Detect which cell encompasses the target text, then output its [x, y] center coordinate. 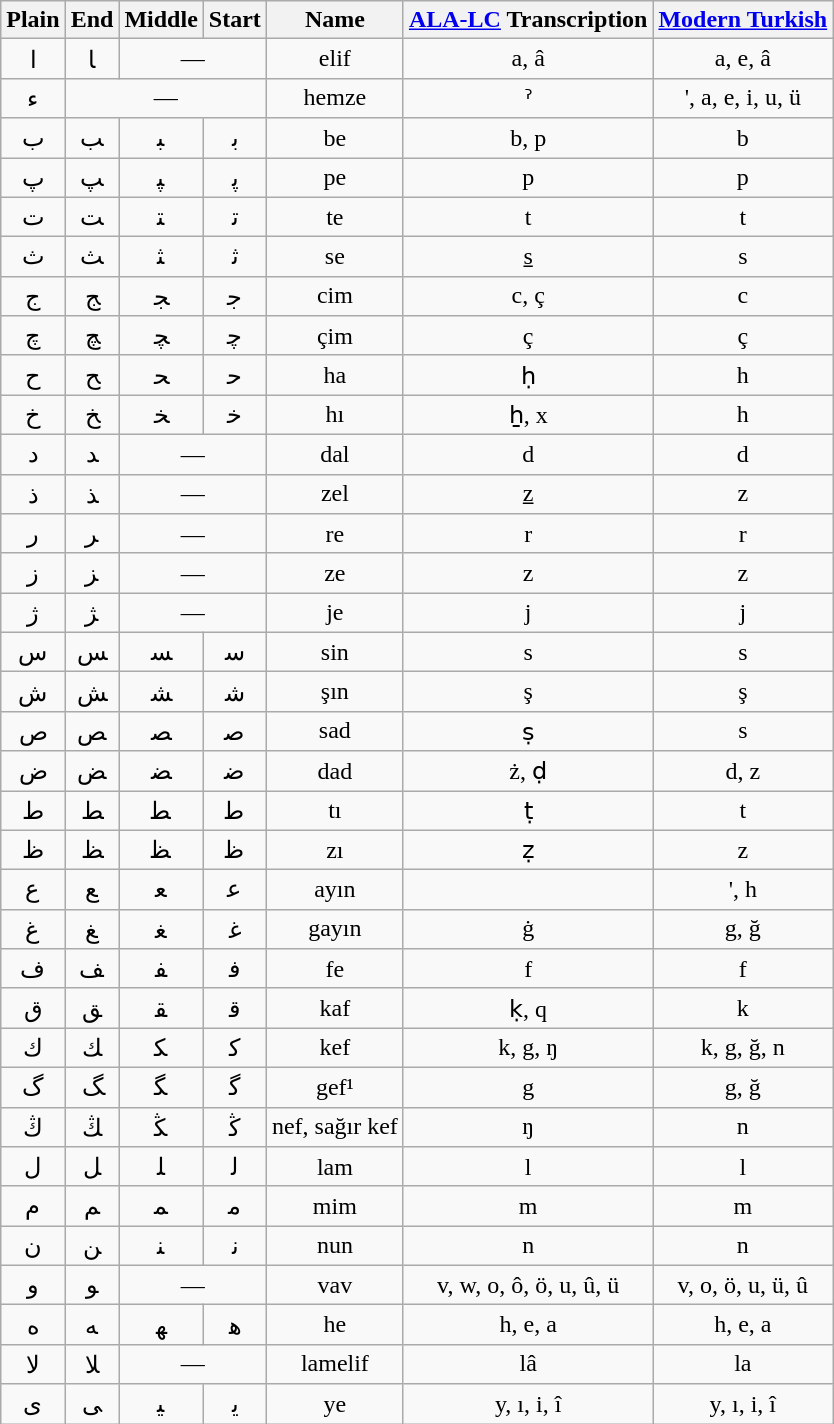
ﭻ [92, 336]
ﺹ [33, 731]
ﮕ [161, 1087]
ṭ [528, 810]
ﺲ [92, 652]
ﺣ [234, 375]
ġ [528, 929]
k [743, 1008]
ha [334, 375]
zı [334, 850]
ﭖ [33, 178]
sad [334, 731]
la [743, 1364]
ﻞ [92, 1167]
ﻜ [161, 1048]
zel [334, 494]
ﺛ [234, 257]
ﻝ [33, 1167]
ẖ, x [528, 415]
v, w, o, ô, ö, u, û, ü [528, 1285]
a, â [528, 59]
ﻼ [92, 1364]
ﺢ [92, 375]
vav [334, 1285]
ﺖ [92, 217]
ṣ [528, 731]
Modern Turkish [743, 20]
ﻰ [92, 1404]
ﻛ [234, 1048]
k, g, ğ, n [743, 1048]
ﺥ [33, 415]
ẓ [528, 850]
ﻈ [161, 850]
ﭼ [234, 336]
ﻌ [161, 890]
ﭽ [161, 336]
ﺭ [33, 534]
ﺪ [92, 454]
ﺟ [234, 296]
ﻫ [234, 1325]
ﺡ [33, 375]
re [334, 534]
çim [334, 336]
ﭙ [161, 178]
ﮊ [33, 613]
ﮒ [33, 1087]
ﻒ [92, 969]
ŋ [528, 1127]
ﻥ [33, 1246]
ﺽ [33, 771]
dad [334, 771]
ﺬ [92, 494]
ﻻ [33, 1364]
ﯓ [33, 1127]
hı [334, 415]
ﺐ [92, 138]
kaf [334, 1008]
ﻍ [33, 929]
ḳ, q [528, 1008]
ﻁ [33, 810]
ﺺ [92, 731]
ﻃ [234, 810]
ﮓ [92, 1087]
ﻋ [234, 890]
ﺼ [161, 731]
ﻙ [33, 1048]
ﺚ [92, 257]
ﻕ [33, 1008]
ﺾ [92, 771]
gayın [334, 929]
ﺰ [92, 573]
d, z [743, 771]
Start [234, 20]
ﺴ [161, 652]
ﺜ [161, 257]
ﻚ [92, 1048]
ﻉ [33, 890]
ﺨ [161, 415]
ﻖ [92, 1008]
', h [743, 890]
cim [334, 296]
ﺤ [161, 375]
ﺘ [161, 217]
ﺀ [33, 98]
k, g, ŋ [528, 1048]
ﺿ [234, 771]
ﻎ [92, 929]
je [334, 613]
End [92, 20]
sin [334, 652]
ﻢ [92, 1206]
ﻮ [92, 1285]
ﺗ [234, 217]
ﺵ [33, 692]
ﻏ [234, 929]
ﺩ [33, 454]
Name [334, 20]
ﺶ [92, 692]
ﻊ [92, 890]
ﺷ [234, 692]
he [334, 1325]
g [528, 1087]
ﻔ [161, 969]
ﺝ [33, 296]
nef, sağır kef [334, 1127]
kef [334, 1048]
ﻇ [234, 850]
ﻟ [234, 1167]
fe [334, 969]
ﺑ [234, 138]
tı [334, 810]
hemze [334, 98]
be [334, 138]
ﻨ [161, 1246]
mim [334, 1206]
ﻄ [161, 810]
b [743, 138]
ze [334, 573]
', a, e, i, u, ü [743, 98]
ﻠ [161, 1167]
lâ [528, 1364]
ﺦ [92, 415]
ﻧ [234, 1246]
ﺏ [33, 138]
ﺯ [33, 573]
ﺱ [33, 652]
ﻣ [234, 1206]
a, e, â [743, 59]
ﺧ [234, 415]
ˀ [528, 98]
ﭘ [234, 178]
ﺞ [92, 296]
ﺫ [33, 494]
ﺻ [234, 731]
ye [334, 1404]
ﯖ [161, 1127]
ﻐ [161, 929]
ﺮ [92, 534]
ﮔ [234, 1087]
se [334, 257]
ﺳ [234, 652]
ﭗ [92, 178]
c, ç [528, 296]
ﺒ [161, 138]
ﻘ [161, 1008]
ﻓ [234, 969]
ﻗ [234, 1008]
ﻩ [33, 1325]
ﻳ [234, 1404]
b, p [528, 138]
ﺎ [92, 59]
lam [334, 1167]
ﺠ [161, 296]
lamelif [334, 1364]
ﻬ [161, 1325]
ﭺ [33, 336]
ﺕ [33, 217]
şın [334, 692]
ﻅ [33, 850]
ﻡ [33, 1206]
ﻑ [33, 969]
ﻯ [33, 1404]
ﻀ [161, 771]
Plain [33, 20]
ﺸ [161, 692]
te [334, 217]
ﻤ [161, 1206]
gef¹ [334, 1087]
ﮋ [92, 613]
c [743, 296]
pe [334, 178]
Middle [161, 20]
ﻭ [33, 1285]
ż, ḍ [528, 771]
elif [334, 59]
nun [334, 1246]
ALA-LC Transcription [528, 20]
ﻴ [161, 1404]
ﻪ [92, 1325]
ayın [334, 890]
ﻆ [92, 850]
ﺍ [33, 59]
ﺙ [33, 257]
ḥ [528, 375]
v, o, ö, u, ü, û [743, 1285]
ﻦ [92, 1246]
ﻂ [92, 810]
ﯕ [234, 1127]
dal [334, 454]
ﯔ [92, 1127]
